Locate the cell with the specified text and output its (X, Y) center coordinate. 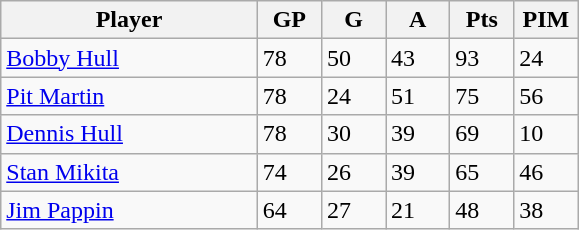
74 (289, 172)
69 (482, 134)
38 (546, 210)
Player (130, 20)
Pts (482, 20)
30 (353, 134)
GP (289, 20)
G (353, 20)
21 (418, 210)
46 (546, 172)
75 (482, 96)
10 (546, 134)
56 (546, 96)
48 (482, 210)
65 (482, 172)
93 (482, 58)
Jim Pappin (130, 210)
PIM (546, 20)
A (418, 20)
Pit Martin (130, 96)
Bobby Hull (130, 58)
Dennis Hull (130, 134)
Stan Mikita (130, 172)
51 (418, 96)
27 (353, 210)
43 (418, 58)
26 (353, 172)
50 (353, 58)
64 (289, 210)
